Return (x, y) of the center of cell containing provided text 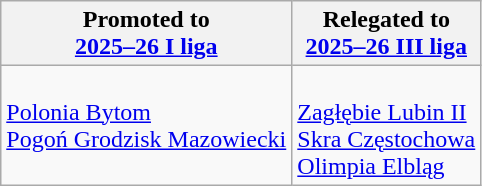
Relegated to2025–26 III liga (386, 34)
Promoted to2025–26 I liga (146, 34)
Polonia Bytom Pogoń Grodzisk Mazowiecki (146, 126)
Zagłębie Lubin II Skra Częstochowa Olimpia Elbląg (386, 126)
